Output the (X, Y) coordinate of the center of the cell containing the given text.  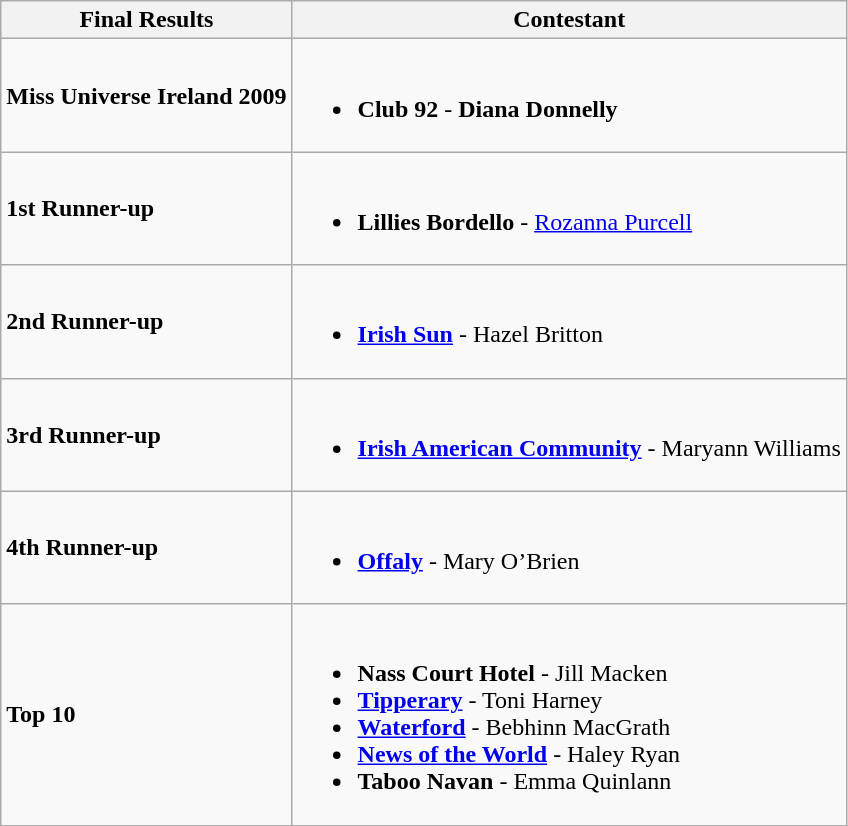
2nd Runner-up (146, 322)
Final Results (146, 20)
Club 92 - Diana Donnelly (569, 96)
3rd Runner-up (146, 434)
Top 10 (146, 714)
Nass Court Hotel - Jill MackenTipperary - Toni HarneyWaterford - Bebhinn MacGrathNews of the World - Haley RyanTaboo Navan - Emma Quinlann (569, 714)
Contestant (569, 20)
Lillies Bordello - Rozanna Purcell (569, 208)
1st Runner-up (146, 208)
Irish American Community - Maryann Williams (569, 434)
4th Runner-up (146, 548)
Offaly - Mary O’Brien (569, 548)
Miss Universe Ireland 2009 (146, 96)
Irish Sun - Hazel Britton (569, 322)
